From the cell containing the given text, extract its center point as [X, Y] coordinate. 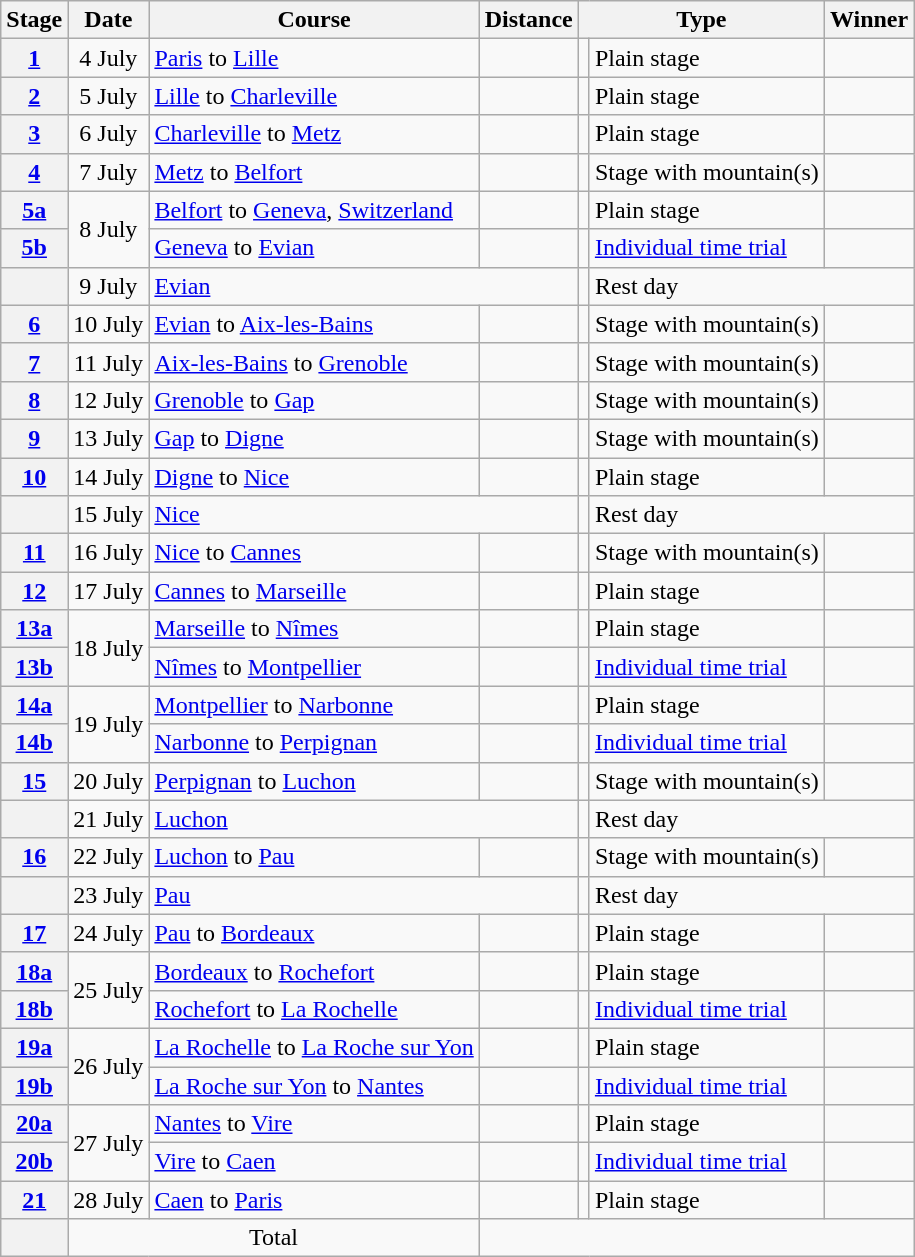
Date [108, 20]
5a [34, 210]
4 [34, 172]
6 July [108, 134]
Bordeaux to Rochefort [314, 971]
18b [34, 1009]
15 [34, 781]
9 July [108, 286]
Total [274, 1238]
5b [34, 248]
10 July [108, 324]
10 [34, 477]
Marseille to Nîmes [314, 629]
12 [34, 591]
Distance [528, 20]
13 July [108, 438]
2 [34, 96]
Gap to Digne [314, 438]
20b [34, 1162]
Vire to Caen [314, 1162]
16 [34, 857]
8 July [108, 229]
Nîmes to Montpellier [314, 667]
Geneva to Evian [314, 248]
17 July [108, 591]
6 [34, 324]
Grenoble to Gap [314, 400]
19 July [108, 724]
19b [34, 1085]
17 [34, 933]
Digne to Nice [314, 477]
23 July [108, 895]
25 July [108, 990]
24 July [108, 933]
18 July [108, 648]
Winner [868, 20]
11 July [108, 362]
Montpellier to Narbonne [314, 705]
La Roche sur Yon to Nantes [314, 1085]
Evian to Aix-les-Bains [314, 324]
14a [34, 705]
8 [34, 400]
3 [34, 134]
13b [34, 667]
27 July [108, 1143]
Belfort to Geneva, Switzerland [314, 210]
21 [34, 1200]
Caen to Paris [314, 1200]
Cannes to Marseille [314, 591]
Type [701, 20]
19a [34, 1047]
Narbonne to Perpignan [314, 743]
Nice [364, 515]
18a [34, 971]
13a [34, 629]
9 [34, 438]
4 July [108, 58]
16 July [108, 553]
Rochefort to La Rochelle [314, 1009]
Luchon to Pau [314, 857]
28 July [108, 1200]
11 [34, 553]
Course [314, 20]
Evian [364, 286]
1 [34, 58]
12 July [108, 400]
22 July [108, 857]
15 July [108, 515]
Nantes to Vire [314, 1124]
14b [34, 743]
Pau [364, 895]
14 July [108, 477]
5 July [108, 96]
Pau to Bordeaux [314, 933]
26 July [108, 1066]
Paris to Lille [314, 58]
Nice to Cannes [314, 553]
Luchon [364, 819]
21 July [108, 819]
Perpignan to Luchon [314, 781]
La Rochelle to La Roche sur Yon [314, 1047]
20 July [108, 781]
Stage [34, 20]
7 [34, 362]
20a [34, 1124]
Lille to Charleville [314, 96]
Charleville to Metz [314, 134]
Aix-les-Bains to Grenoble [314, 362]
7 July [108, 172]
Metz to Belfort [314, 172]
